Identify which cell holds the provided text, then report its [x, y] central coordinate. 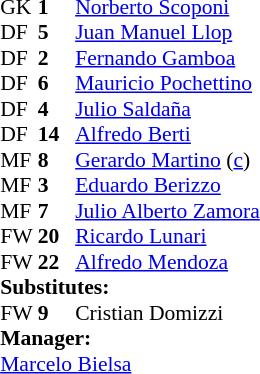
Juan Manuel Llop [168, 33]
Mauricio Pochettino [168, 83]
Gerardo Martino (c) [168, 160]
Substitutes: [130, 287]
Julio Saldaña [168, 109]
Cristian Domizzi [168, 313]
Fernando Gamboa [168, 58]
8 [57, 160]
Manager: [130, 339]
5 [57, 33]
Alfredo Berti [168, 135]
7 [57, 211]
3 [57, 185]
9 [57, 313]
22 [57, 262]
20 [57, 237]
Alfredo Mendoza [168, 262]
4 [57, 109]
Eduardo Berizzo [168, 185]
Julio Alberto Zamora [168, 211]
14 [57, 135]
2 [57, 58]
Ricardo Lunari [168, 237]
6 [57, 83]
